For the text-containing cell, return its midpoint in [x, y] coordinate format. 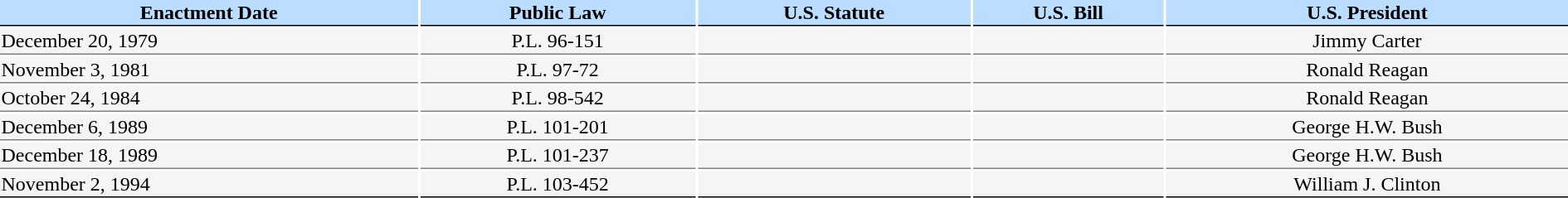
P.L. 101-237 [558, 156]
P.L. 103-452 [558, 185]
P.L. 96-151 [558, 41]
Public Law [558, 13]
P.L. 101-201 [558, 128]
December 6, 1989 [209, 128]
U.S. Bill [1068, 13]
U.S. President [1367, 13]
December 18, 1989 [209, 156]
P.L. 97-72 [558, 70]
Enactment Date [209, 13]
November 2, 1994 [209, 185]
December 20, 1979 [209, 41]
November 3, 1981 [209, 70]
P.L. 98-542 [558, 99]
October 24, 1984 [209, 99]
U.S. Statute [834, 13]
William J. Clinton [1367, 185]
Jimmy Carter [1367, 41]
